Return [X, Y] of the center of cell containing provided text 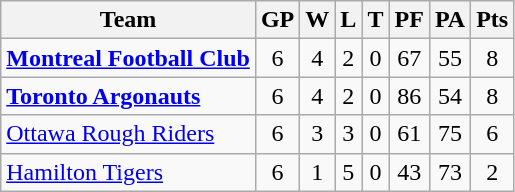
Pts [492, 20]
Toronto Argonauts [128, 96]
61 [409, 134]
Hamilton Tigers [128, 172]
PF [409, 20]
55 [450, 58]
Team [128, 20]
5 [348, 172]
W [318, 20]
Montreal Football Club [128, 58]
PA [450, 20]
54 [450, 96]
67 [409, 58]
L [348, 20]
73 [450, 172]
Ottawa Rough Riders [128, 134]
T [376, 20]
86 [409, 96]
75 [450, 134]
43 [409, 172]
1 [318, 172]
GP [277, 20]
